Extract the (x, y) coordinate from the center of the cell holding the provided text.  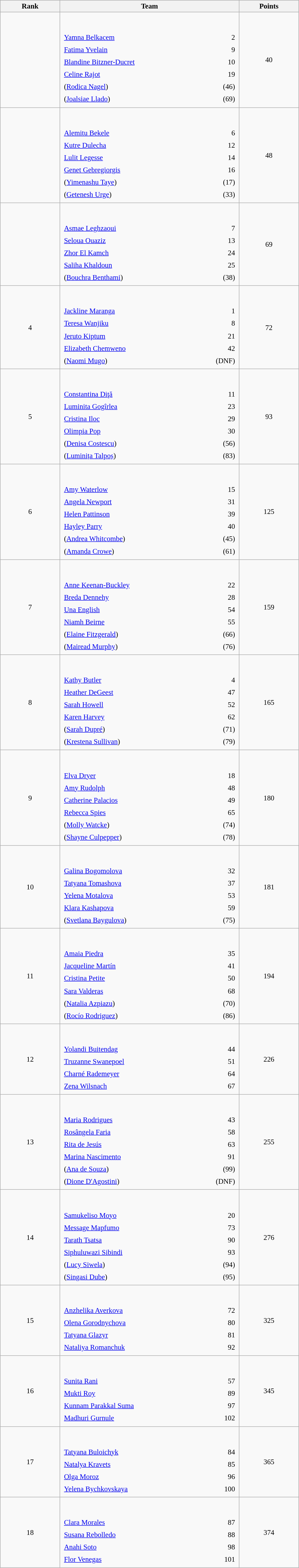
62 (219, 717)
Marina Nascimento (126, 1157)
Samukeliso Moyo 20 Message Mapfumo 73 Tarath Tsatsa 90 Siphuluwazi Sibindi 93 (Lucy Siwela) (94) (Singasi Dube) (95) (149, 1237)
Samukeliso Moyo (132, 1215)
Alemitu Bekele 6 Kutre Dulecha 12 Lulit Legesse 14 Genet Gebregiorgis 16 (Yimenashu Taye) (17) (Getenesh Urge) (33) (149, 155)
Constantina Diţă 11 Luminita Gogîrlea 23 Cristina Iloc 29 Olimpia Pop 30 (Denisa Costescu) (56) (Luminița Talpoș) (83) (149, 416)
(69) (222, 99)
Kathy Butler 4 Heather DeGeest 47 Sarah Howell 52 Karen Harvey 62 (Sarah Dupré) (71) (Krestena Sullivan) (79) (149, 702)
Teresa Wanjiku (127, 323)
365 (269, 1462)
51 (225, 1061)
(83) (218, 456)
(Joalsiae Llado) (134, 99)
Anzhelika Averkova (137, 1311)
57 (223, 1381)
81 (225, 1335)
41 (219, 966)
(Andrea Whitcombe) (132, 539)
Susana Rebolledo (132, 1535)
(Svetlana Baygulova) (133, 920)
(78) (220, 837)
Hayley Parry (132, 527)
Rosângela Faria (126, 1132)
Zhor El Kamch (132, 253)
59 (220, 908)
Maria Rodrigues 43 Rosângela Faria 58 Rita de Jesús 63 Marina Nascimento 91 (Ana de Souza) (99) (Dione D'Agostini) (DNF) (149, 1142)
(99) (213, 1169)
Natalya Kravets (134, 1464)
98 (219, 1547)
125 (269, 512)
(74) (220, 825)
100 (221, 1489)
(Sarah Dupré) (132, 729)
Tarath Tsatsa (132, 1240)
30 (218, 431)
Rebecca Spies (132, 812)
Jacqueline Martín (131, 966)
Charné Rademeyer (137, 1074)
226 (269, 1059)
Amaia Piedra 35 Jacqueline Martín 41 Cristina Petite 50 Sara Valderas 68 (Natalia Azpiazu) (70) (Rocío Rodriguez) (86) (149, 976)
(Natalia Azpiazu) (131, 1003)
Clara Morales (132, 1522)
Genet Gebregiorgis (132, 170)
(70) (219, 1003)
Rank (30, 6)
Cristina Petite (131, 978)
102 (223, 1418)
180 (269, 798)
(Singasi Dube) (132, 1277)
Siphuluwazi Sibindi (132, 1252)
Madhuri Gurnule (135, 1418)
(Shayne Culpepper) (132, 837)
37 (220, 883)
Amy Rudolph (132, 788)
Yamna Belkacem (134, 38)
Olena Gorodnychova (137, 1323)
Elva Dryer 18 Amy Rudolph 48 Catherine Palacios 49 Rebecca Spies 65 (Molly Watcke) (74) (Shayne Culpepper) (78) (149, 798)
Yelena Motalova (133, 895)
Cristina Iloc (131, 419)
(94) (220, 1264)
(Amanda Crowe) (132, 551)
19 (222, 74)
165 (269, 702)
80 (225, 1323)
(Rocío Rodriguez) (131, 1016)
Klara Kashapova (133, 908)
Blandine Bitzner-Ducret (134, 62)
17 (30, 1462)
Yamna Belkacem 2 Fatima Yvelain 9 Blandine Bitzner-Ducret 10 Celine Rajot 19 (Rodica Nagel) (46) (Joalsiae Llado) (69) (149, 60)
5 (30, 416)
(17) (219, 182)
(61) (220, 551)
(Dione D'Agostini) (126, 1182)
Sunita Rani (135, 1381)
73 (220, 1227)
(Molly Watcke) (132, 825)
Anne Keenan-Buckley (134, 585)
Saliha Khaldoun (132, 265)
92 (225, 1347)
Constantina Diţă (131, 394)
Jeruto Kiptum (127, 336)
Maria Rodrigues (126, 1120)
Kathy Butler (132, 680)
Anzhelika Averkova 72 Olena Gorodnychova 80 Tatyana Glazyr 81 Nataliya Romanchuk 92 (149, 1320)
Sara Valderas (131, 991)
Alemitu Bekele (132, 133)
Heather DeGeest (132, 693)
101 (219, 1559)
Galina Bogomolova 32 Tatyana Tomashova 37 Yelena Motalova 53 Klara Kashapova 59 (Svetlana Baygulova) (75) (149, 887)
43 (213, 1120)
65 (220, 812)
(Naomi Mugo) (127, 361)
Tatyana Buloichyk 84 Natalya Kravets 85 Olga Moroz 96 Yelena Bychkovskaya 100 (149, 1462)
23 (218, 406)
(95) (220, 1277)
91 (213, 1157)
Tatyana Buloichyk (134, 1452)
54 (221, 610)
Yolandi Buitendag 44 Truzanne Swanepoel 51 Charné Rademeyer 64 Zena Wilsnach 67 (149, 1059)
(71) (219, 729)
67 (225, 1086)
(33) (219, 194)
Galina Bogomolova (133, 871)
Yolandi Buitendag (137, 1049)
44 (225, 1049)
88 (219, 1535)
Message Mapfumo (132, 1227)
181 (269, 887)
Olimpia Pop (131, 431)
Seloua Ouaziz (132, 240)
(75) (220, 920)
(Elaine Fitzgerald) (134, 634)
(Krestena Sullivan) (132, 742)
84 (221, 1452)
Clara Morales 87 Susana Rebolledo 88 Anahi Soto 98 Flor Venegas 101 (149, 1532)
22 (221, 585)
(Luminița Talpoș) (131, 456)
89 (223, 1394)
276 (269, 1237)
345 (269, 1391)
42 (214, 348)
64 (225, 1074)
29 (218, 419)
Celine Rajot (134, 74)
Sarah Howell (132, 705)
Amy Waterlow (132, 489)
96 (221, 1477)
47 (219, 693)
85 (221, 1464)
Helen Pattinson (132, 514)
52 (219, 705)
50 (219, 978)
Luminita Gogîrlea (131, 406)
159 (269, 607)
Lulit Legesse (132, 157)
63 (213, 1144)
(Yimenashu Taye) (132, 182)
Angela Newport (132, 502)
Asmae Leghzaoui (132, 228)
Points (269, 6)
(Getenesh Urge) (132, 194)
1 (214, 311)
(56) (218, 444)
31 (220, 502)
Kunnam Parakkal Suma (135, 1406)
Tatyana Glazyr (137, 1335)
(38) (220, 278)
Mukti Roy (135, 1394)
Amaia Piedra (131, 954)
55 (221, 622)
Team (149, 6)
Asmae Leghzaoui 7 Seloua Ouaziz 13 Zhor El Kamch 24 Saliha Khaldoun 25 (Bouchra Benthami) (38) (149, 244)
53 (220, 895)
(Mairead Murphy) (134, 646)
Karen Harvey (132, 717)
32 (220, 871)
39 (220, 514)
Nataliya Romanchuk (137, 1347)
49 (220, 800)
(76) (221, 646)
(Ana de Souza) (126, 1169)
Kutre Dulecha (132, 145)
Tatyana Tomashova (133, 883)
Sunita Rani 57 Mukti Roy 89 Kunnam Parakkal Suma 97 Madhuri Gurnule 102 (149, 1391)
(Rodica Nagel) (134, 87)
21 (214, 336)
87 (219, 1522)
325 (269, 1320)
Niamh Beirne (134, 622)
Elizabeth Chemweno (127, 348)
Una English (134, 610)
Catherine Palacios (132, 800)
(86) (219, 1016)
25 (220, 265)
Anne Keenan-Buckley 22 Breda Dennehy 28 Una English 54 Niamh Beirne 55 (Elaine Fitzgerald) (66) (Mairead Murphy) (76) (149, 607)
Olga Moroz (134, 1477)
(66) (221, 634)
Jackline Maranga 1 Teresa Wanjiku 8 Jeruto Kiptum 21 Elizabeth Chemweno 42 (Naomi Mugo) (DNF) (149, 327)
97 (223, 1406)
Amy Waterlow 15 Angela Newport 31 Helen Pattinson 39 Hayley Parry 40 (Andrea Whitcombe) (45) (Amanda Crowe) (61) (149, 512)
Yelena Bychkovskaya (134, 1489)
Zena Wilsnach (137, 1086)
(45) (220, 539)
24 (220, 253)
374 (269, 1532)
(Bouchra Benthami) (132, 278)
Truzanne Swanepoel (137, 1061)
20 (220, 1215)
255 (269, 1142)
Jackline Maranga (127, 311)
90 (220, 1240)
Fatima Yvelain (134, 50)
35 (219, 954)
Anahi Soto (132, 1547)
(Denisa Costescu) (131, 444)
Breda Dennehy (134, 597)
Flor Venegas (132, 1559)
(Lucy Siwela) (132, 1264)
58 (213, 1132)
Elva Dryer (132, 775)
28 (221, 597)
Rita de Jesús (126, 1144)
68 (219, 991)
2 (222, 38)
(79) (219, 742)
194 (269, 976)
(46) (222, 87)
69 (269, 244)
